Extract the (X, Y) coordinate from the center of the cell holding the provided text.  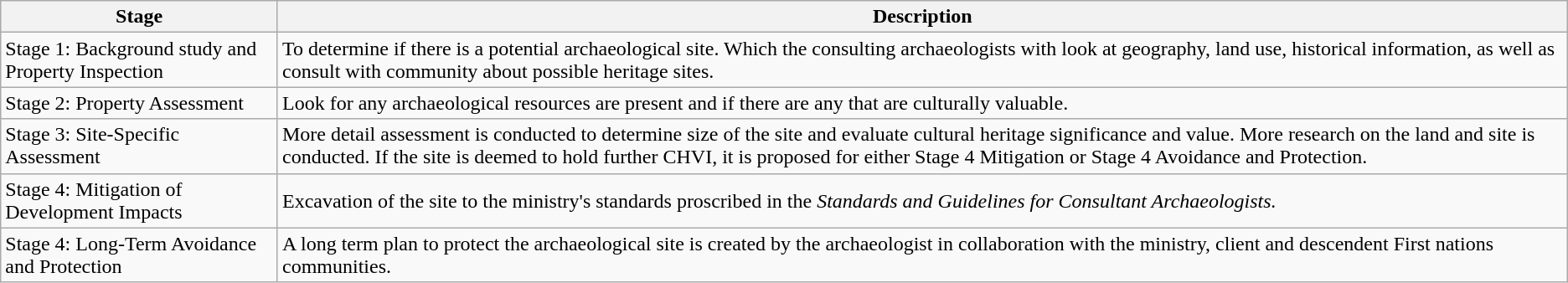
Stage (139, 17)
Stage 3: Site-Specific Assessment (139, 146)
Look for any archaeological resources are present and if there are any that are culturally valuable. (922, 103)
Stage 4: Mitigation of Development Impacts (139, 201)
Description (922, 17)
Stage 4: Long-Term Avoidance and Protection (139, 255)
Stage 2: Property Assessment (139, 103)
Excavation of the site to the ministry's standards proscribed in the Standards and Guidelines for Consultant Archaeologists. (922, 201)
Stage 1: Background study and Property Inspection (139, 60)
